Provide the [x, y] coordinate of the cell's center where the given text is located.  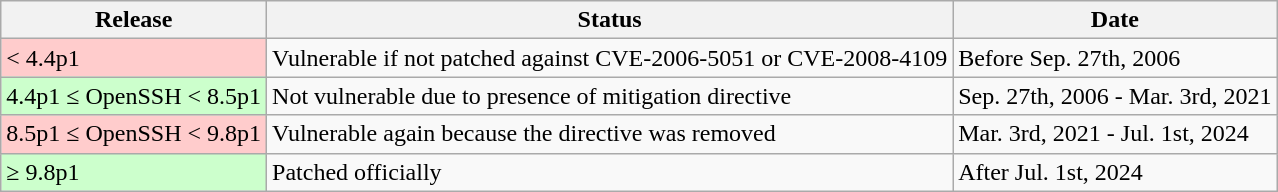
Vulnerable again because the directive was removed [610, 134]
Mar. 3rd, 2021 - Jul. 1st, 2024 [1115, 134]
Not vulnerable due to presence of mitigation directive [610, 96]
Before Sep. 27th, 2006 [1115, 58]
Status [610, 20]
Date [1115, 20]
Release [134, 20]
< 4.4p1 [134, 58]
≥ 9.8p1 [134, 172]
Sep. 27th, 2006 - Mar. 3rd, 2021 [1115, 96]
Vulnerable if not patched against CVE-2006-5051 or CVE-2008-4109 [610, 58]
After Jul. 1st, 2024 [1115, 172]
Patched officially [610, 172]
8.5p1 ≤ OpenSSH < 9.8p1 [134, 134]
4.4p1 ≤ OpenSSH < 8.5p1 [134, 96]
